Extract the (x, y) coordinate from the center of the cell holding the provided text.  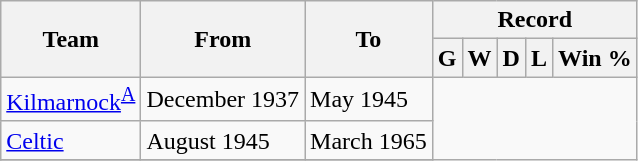
Celtic (71, 140)
Team (71, 39)
December 1937 (223, 100)
March 1965 (369, 140)
May 1945 (369, 100)
Win % (596, 58)
August 1945 (223, 140)
From (223, 39)
To (369, 39)
L (538, 58)
W (480, 58)
G (447, 58)
KilmarnockA (71, 100)
D (511, 58)
Record (534, 20)
